Identify which cell holds the provided text, then report its (X, Y) central coordinate. 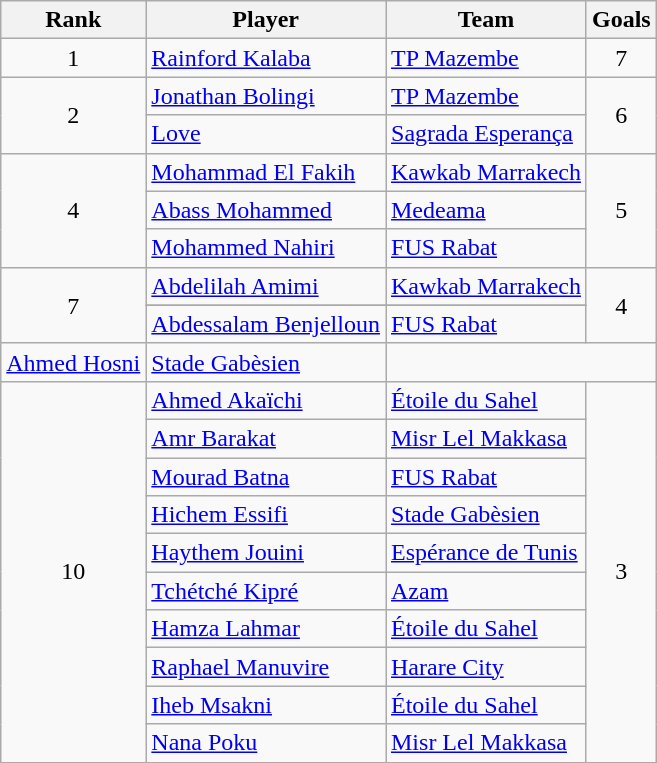
Sagrada Esperança (486, 134)
Nana Poku (266, 743)
1 (74, 58)
Medeama (486, 210)
10 (74, 572)
Azam (486, 591)
Iheb Msakni (266, 705)
Team (486, 20)
Mourad Batna (266, 477)
Hamza Lahmar (266, 629)
Mohammad El Fakih (266, 172)
Haythem Jouini (266, 553)
Rainford Kalaba (266, 58)
Espérance de Tunis (486, 553)
Harare City (486, 667)
Ahmed Hosni (74, 362)
Player (266, 20)
Abass Mohammed (266, 210)
Jonathan Bolingi (266, 96)
Mohammed Nahiri (266, 248)
Rank (74, 20)
Abdelilah Amimi (266, 286)
5 (621, 210)
2 (74, 115)
3 (621, 572)
6 (621, 115)
Abdessalam Benjelloun (266, 324)
Raphael Manuvire (266, 667)
Amr Barakat (266, 438)
Love (266, 134)
Hichem Essifi (266, 515)
Tchétché Kipré (266, 591)
Goals (621, 20)
Ahmed Akaïchi (266, 400)
